Return the (X, Y) coordinate for the center point of the cell that contains the specified text.  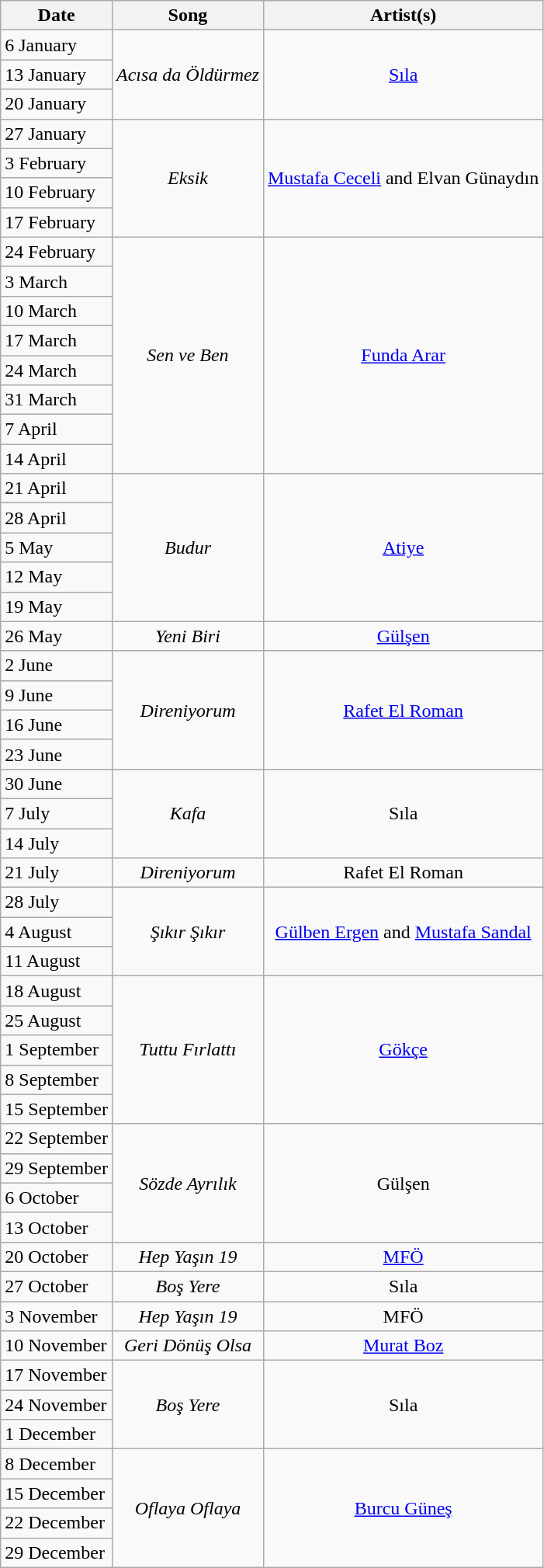
9 June (57, 695)
2 June (57, 666)
Sözde Ayrılık (188, 1183)
27 January (57, 134)
Gülben Ergen and Mustafa Sandal (403, 932)
1 September (57, 1050)
8 December (57, 1464)
11 August (57, 961)
6 October (57, 1198)
3 March (57, 281)
18 August (57, 991)
Kafa (188, 813)
10 February (57, 193)
24 February (57, 252)
31 March (57, 400)
20 October (57, 1257)
Gökçe (403, 1050)
22 September (57, 1139)
Burcu Güneş (403, 1508)
22 December (57, 1523)
17 November (57, 1375)
12 May (57, 577)
Yeni Biri (188, 636)
19 May (57, 607)
Oflaya Oflaya (188, 1508)
5 May (57, 548)
Murat Boz (403, 1346)
14 April (57, 459)
15 September (57, 1109)
21 July (57, 873)
Budur (188, 548)
21 April (57, 488)
20 January (57, 104)
Date (57, 16)
29 December (57, 1552)
Atiye (403, 548)
28 April (57, 518)
23 June (57, 754)
13 October (57, 1227)
30 June (57, 784)
26 May (57, 636)
29 September (57, 1168)
6 January (57, 45)
Funda Arar (403, 355)
24 March (57, 370)
24 November (57, 1405)
16 June (57, 725)
Song (188, 16)
Tuttu Fırlattı (188, 1050)
25 August (57, 1020)
Eksik (188, 178)
3 November (57, 1316)
15 December (57, 1493)
10 November (57, 1346)
Sen ve Ben (188, 355)
13 January (57, 75)
1 December (57, 1434)
Artist(s) (403, 16)
3 February (57, 163)
7 April (57, 429)
14 July (57, 843)
Geri Dönüş Olsa (188, 1346)
17 March (57, 340)
Acısa da Öldürmez (188, 75)
8 September (57, 1080)
7 July (57, 813)
4 August (57, 932)
28 July (57, 902)
27 October (57, 1286)
Şıkır Şıkır (188, 932)
Mustafa Ceceli and Elvan Günaydın (403, 178)
17 February (57, 222)
10 March (57, 311)
